Provide the (X, Y) coordinate of the cell's center where the given text is located.  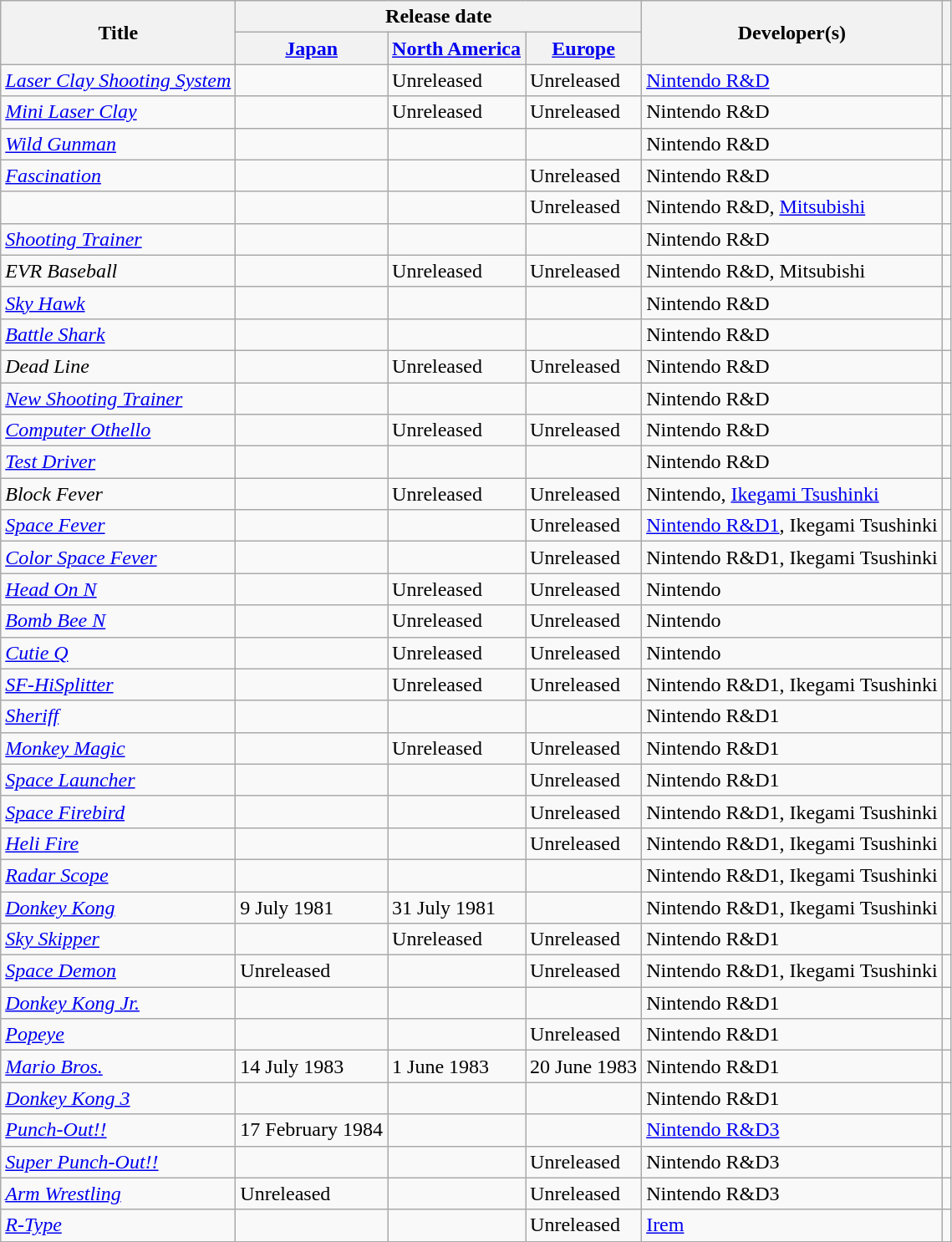
Dead Line (119, 366)
New Shooting Trainer (119, 399)
Battle Shark (119, 334)
Head On N (119, 589)
Test Driver (119, 462)
Wild Gunman (119, 144)
Donkey Kong 3 (119, 1098)
Developer(s) (792, 33)
Title (119, 33)
Sheriff (119, 716)
1 June 1983 (456, 1066)
R-Type (119, 1225)
Fascination (119, 176)
Shooting Trainer (119, 239)
Irem (792, 1225)
Space Fever (119, 526)
9 July 1981 (312, 907)
Mini Laser Clay (119, 112)
Arm Wrestling (119, 1194)
20 June 1983 (583, 1066)
Popeye (119, 1035)
Monkey Magic (119, 748)
SF-HiSplitter (119, 685)
Nintendo, Ikegami Tsushinki (792, 494)
Block Fever (119, 494)
Heli Fire (119, 843)
Laser Clay Shooting System (119, 80)
Sky Hawk (119, 303)
Space Launcher (119, 780)
Mario Bros. (119, 1066)
Bomb Bee N (119, 621)
Release date (439, 17)
Computer Othello (119, 430)
Space Firebird (119, 812)
31 July 1981 (456, 907)
Cutie Q (119, 653)
EVR Baseball (119, 271)
North America (456, 48)
Radar Scope (119, 875)
Donkey Kong (119, 907)
Super Punch-Out!! (119, 1162)
Donkey Kong Jr. (119, 1003)
Sky Skipper (119, 939)
14 July 1983 (312, 1066)
Color Space Fever (119, 557)
Space Demon (119, 971)
Europe (583, 48)
Japan (312, 48)
17 February 1984 (312, 1130)
Punch-Out!! (119, 1130)
